Determine the [x, y] coordinate at the center of the cell enclosing the given text.  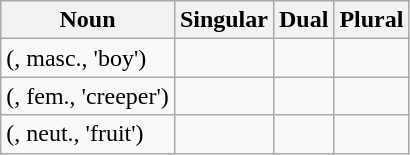
Dual [303, 20]
(, masc., 'boy') [88, 58]
Plural [372, 20]
Noun [88, 20]
Singular [224, 20]
(, neut., 'fruit') [88, 134]
(, fem., 'creeper') [88, 96]
